Search for the cell housing the specified text and yield its (X, Y) center coordinate. 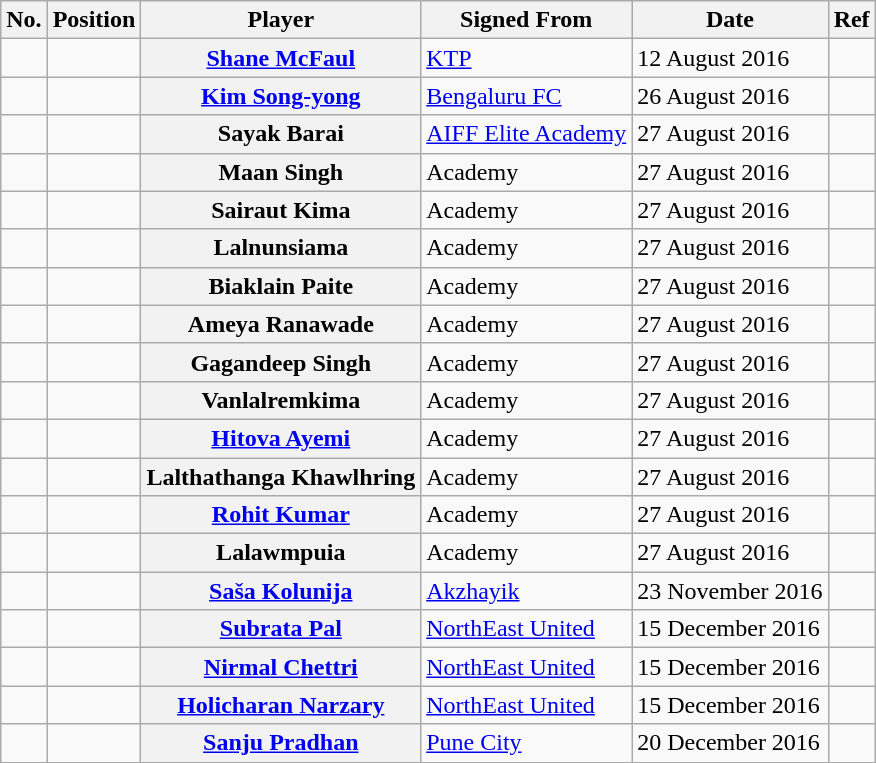
Pune City (526, 743)
Nirmal Chettri (281, 667)
Player (281, 20)
Maan Singh (281, 172)
Lalawmpuia (281, 553)
26 August 2016 (730, 96)
Sairaut Kima (281, 210)
Sanju Pradhan (281, 743)
Holicharan Narzary (281, 705)
20 December 2016 (730, 743)
Position (94, 20)
Signed From (526, 20)
Lalthathanga Khawlhring (281, 477)
Bengaluru FC (526, 96)
Gagandeep Singh (281, 362)
Lalnunsiama (281, 248)
Rohit Kumar (281, 515)
Ref (852, 20)
12 August 2016 (730, 58)
Date (730, 20)
Biaklain Paite (281, 286)
Vanlalremkima (281, 400)
Sayak Barai (281, 134)
Ameya Ranawade (281, 324)
23 November 2016 (730, 591)
Hitova Ayemi (281, 438)
KTP (526, 58)
AIFF Elite Academy (526, 134)
Subrata Pal (281, 629)
No. (24, 20)
Saša Kolunija (281, 591)
Kim Song-yong (281, 96)
Akzhayik (526, 591)
Shane McFaul (281, 58)
